From the cell containing the given text, extract its center point as [X, Y] coordinate. 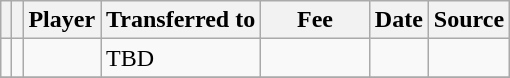
TBD [181, 58]
Transferred to [181, 20]
Fee [316, 20]
Player [62, 20]
Source [468, 20]
Date [398, 20]
